Find where the given text appears and provide that cell's center as [x, y] coordinate. 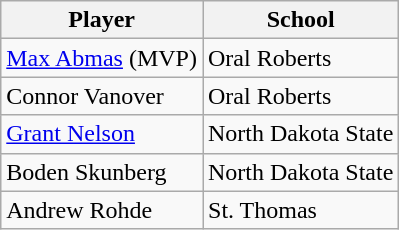
Grant Nelson [102, 134]
School [300, 20]
Connor Vanover [102, 96]
Player [102, 20]
Max Abmas (MVP) [102, 58]
Andrew Rohde [102, 210]
St. Thomas [300, 210]
Boden Skunberg [102, 172]
